Extract the [X, Y] coordinate from the center of the cell holding the provided text.  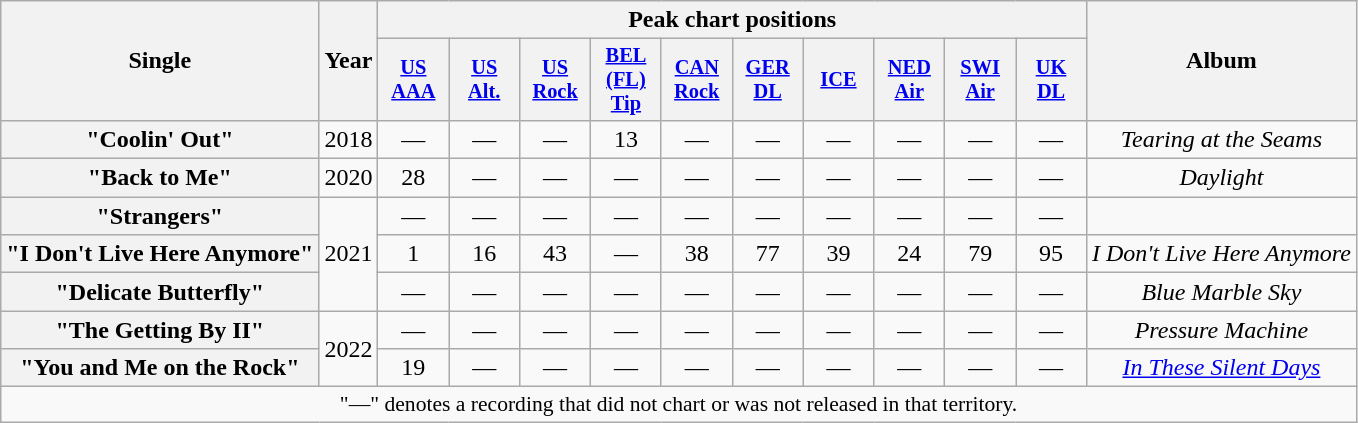
Blue Marble Sky [1221, 292]
2021 [348, 254]
28 [414, 178]
Album [1221, 61]
"I Don't Live Here Anymore" [160, 254]
"Back to Me" [160, 178]
13 [626, 139]
77 [768, 254]
ICE [838, 80]
Daylight [1221, 178]
"Strangers" [160, 216]
"You and Me on the Rock" [160, 368]
38 [696, 254]
USAlt. [484, 80]
SWIAir [980, 80]
"—" denotes a recording that did not chart or was not released in that territory. [679, 405]
Pressure Machine [1221, 330]
Peak chart positions [732, 20]
BEL(FL)Tip [626, 80]
39 [838, 254]
UKDL [1052, 80]
2020 [348, 178]
I Don't Live Here Anymore [1221, 254]
Single [160, 61]
USAAA [414, 80]
79 [980, 254]
Tearing at the Seams [1221, 139]
USRock [556, 80]
2022 [348, 349]
2018 [348, 139]
43 [556, 254]
"Coolin' Out" [160, 139]
16 [484, 254]
NEDAir [910, 80]
"The Getting By II" [160, 330]
95 [1052, 254]
24 [910, 254]
Year [348, 61]
1 [414, 254]
GERDL [768, 80]
In These Silent Days [1221, 368]
CANRock [696, 80]
19 [414, 368]
"Delicate Butterfly" [160, 292]
